Locate the cell with the specified text and output its [x, y] center coordinate. 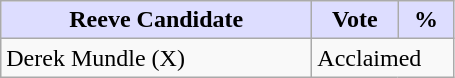
Reeve Candidate [156, 20]
% [426, 20]
Acclaimed [383, 58]
Derek Mundle (X) [156, 58]
Vote [355, 20]
